Detect which cell encompasses the target text, then output its [x, y] center coordinate. 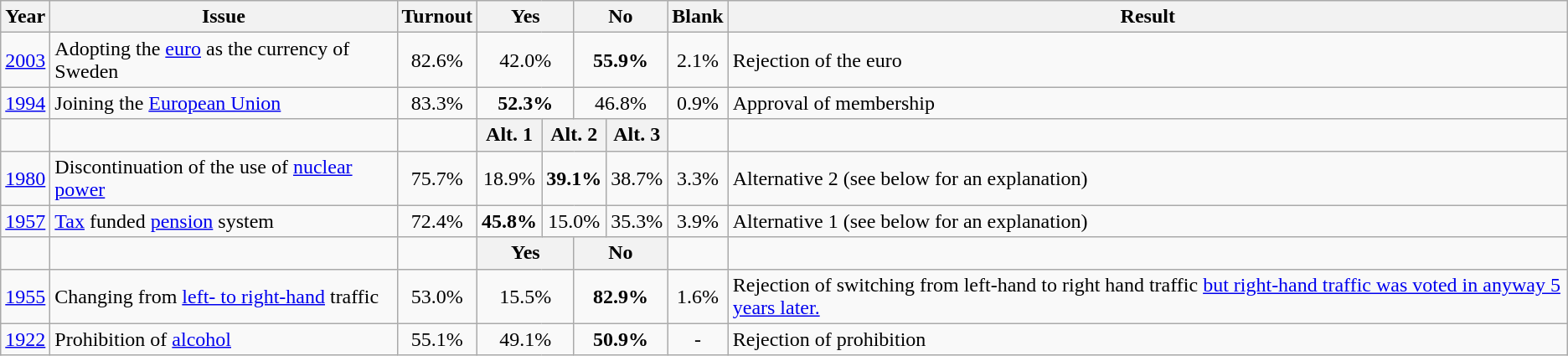
Alternative 2 (see below for an explanation) [1148, 178]
15.0% [575, 221]
Approval of membership [1148, 103]
39.1% [575, 178]
15.5% [526, 297]
82.6% [437, 60]
Adopting the euro as the currency of Sweden [224, 60]
Turnout [437, 17]
45.8% [509, 221]
Tax funded pension system [224, 221]
Prohibition of alcohol [224, 339]
18.9% [509, 178]
Alt. 3 [637, 135]
49.1% [526, 339]
- [698, 339]
1922 [25, 339]
Result [1148, 17]
Rejection of switching from left-hand to right hand traffic but right-hand traffic was voted in anyway 5 years later. [1148, 297]
Blank [698, 17]
50.9% [621, 339]
82.9% [621, 297]
1994 [25, 103]
Rejection of prohibition [1148, 339]
2003 [25, 60]
83.3% [437, 103]
Rejection of the euro [1148, 60]
75.7% [437, 178]
38.7% [637, 178]
Joining the European Union [224, 103]
Alternative 1 (see below for an explanation) [1148, 221]
1980 [25, 178]
42.0% [526, 60]
Issue [224, 17]
0.9% [698, 103]
35.3% [637, 221]
72.4% [437, 221]
55.1% [437, 339]
Year [25, 17]
1955 [25, 297]
46.8% [621, 103]
3.9% [698, 221]
52.3% [526, 103]
Discontinuation of the use of nuclear power [224, 178]
3.3% [698, 178]
Alt. 2 [575, 135]
55.9% [621, 60]
Alt. 1 [509, 135]
1.6% [698, 297]
1957 [25, 221]
53.0% [437, 297]
2.1% [698, 60]
Changing from left- to right-hand traffic [224, 297]
